Output the [X, Y] coordinate of the center of the cell containing the given text.  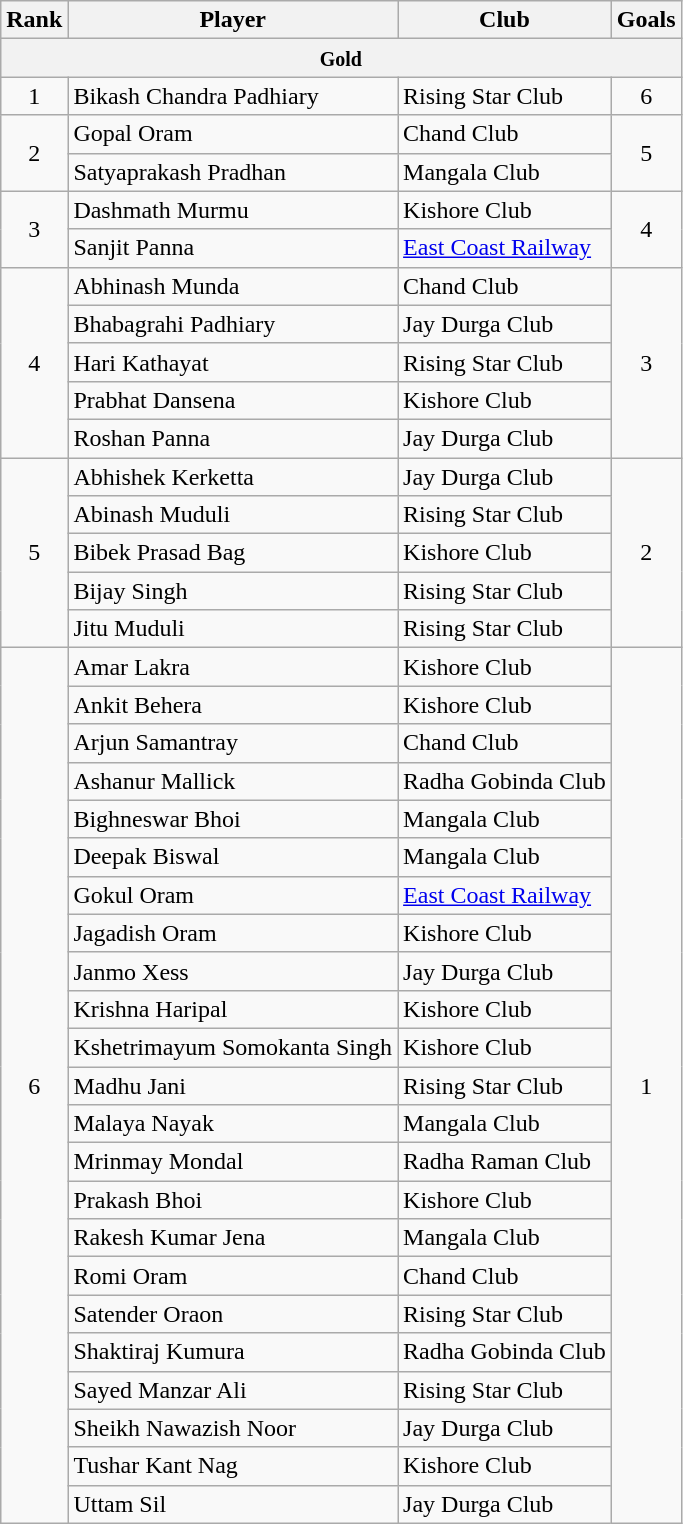
Sheikh Nawazish Noor [233, 1428]
Gokul Oram [233, 895]
Amar Lakra [233, 667]
Rakesh Kumar Jena [233, 1238]
Bighneswar Bhoi [233, 819]
Romi Oram [233, 1276]
Abhinash Munda [233, 286]
Jagadish Oram [233, 933]
Bikash Chandra Padhiary [233, 96]
Bhabagrahi Padhiary [233, 324]
Satender Oraon [233, 1314]
Gopal Oram [233, 134]
Madhu Jani [233, 1085]
Radha Raman Club [505, 1162]
Player [233, 20]
Abinash Muduli [233, 515]
Bibek Prasad Bag [233, 553]
Roshan Panna [233, 438]
Malaya Nayak [233, 1124]
Tushar Kant Nag [233, 1466]
Jitu Muduli [233, 629]
Ankit Behera [233, 705]
Abhishek Kerketta [233, 477]
Prakash Bhoi [233, 1200]
Janmo Xess [233, 971]
Club [505, 20]
Sanjit Panna [233, 248]
Kshetrimayum Somokanta Singh [233, 1047]
Deepak Biswal [233, 857]
Satyaprakash Pradhan [233, 172]
Sayed Manzar Ali [233, 1390]
Ashanur Mallick [233, 781]
Bijay Singh [233, 591]
Rank [34, 20]
Goals [646, 20]
Arjun Samantray [233, 743]
Gold [341, 58]
Dashmath Murmu [233, 210]
Krishna Haripal [233, 1009]
Hari Kathayat [233, 362]
Mrinmay Mondal [233, 1162]
Prabhat Dansena [233, 400]
Uttam Sil [233, 1504]
Shaktiraj Kumura [233, 1352]
